Scan for the cell matching the given text and deliver its (X, Y) coordinate at center. 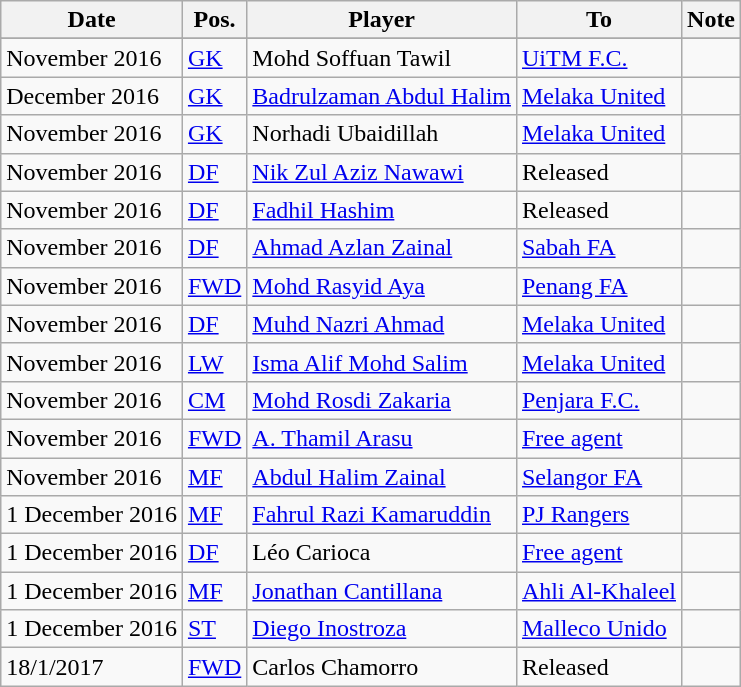
Muhd Nazri Ahmad (382, 324)
Pos. (214, 20)
Fadhil Hashim (382, 210)
18/1/2017 (92, 667)
LW (214, 362)
Player (382, 20)
Nik Zul Aziz Nawawi (382, 172)
UiTM F.C. (598, 58)
Penjara F.C. (598, 400)
Diego Inostroza (382, 629)
Isma Alif Mohd Salim (382, 362)
PJ Rangers (598, 515)
Sabah FA (598, 248)
Fahrul Razi Kamaruddin (382, 515)
Note (712, 20)
A. Thamil Arasu (382, 438)
Ahli Al-Khaleel (598, 591)
CM (214, 400)
Malleco Unido (598, 629)
Selangor FA (598, 477)
Ahmad Azlan Zainal (382, 248)
Mohd Rosdi Zakaria (382, 400)
Léo Carioca (382, 553)
To (598, 20)
Mohd Soffuan Tawil (382, 58)
Mohd Rasyid Aya (382, 286)
ST (214, 629)
Norhadi Ubaidillah (382, 134)
Badrulzaman Abdul Halim (382, 96)
Carlos Chamorro (382, 667)
Penang FA (598, 286)
Date (92, 20)
Abdul Halim Zainal (382, 477)
December 2016 (92, 96)
Jonathan Cantillana (382, 591)
